Identify which cell holds the provided text, then report its (x, y) central coordinate. 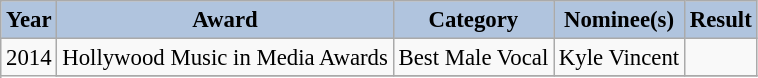
Result (720, 20)
Category (473, 20)
Award (225, 20)
Nominee(s) (620, 20)
Year (29, 20)
Hollywood Music in Media Awards (225, 58)
2014 (29, 58)
Kyle Vincent (620, 58)
Best Male Vocal (473, 58)
